Identify which cell holds the provided text, then report its (X, Y) central coordinate. 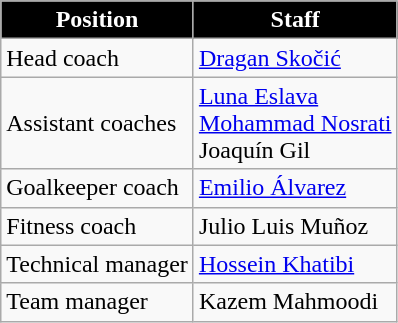
Goalkeeper coach (98, 188)
Technical manager (98, 264)
Dragan Skočić (295, 58)
Julio Luis Muñoz (295, 226)
Hossein Khatibi (295, 264)
Team manager (98, 302)
Staff (295, 20)
Kazem Mahmoodi (295, 302)
Position (98, 20)
Head coach (98, 58)
Luna Eslava Mohammad Nosrati Joaquín Gil (295, 123)
Fitness coach (98, 226)
Assistant coaches (98, 123)
Emilio Álvarez (295, 188)
